Provide the [x, y] coordinate of the cell's center where the given text is located.  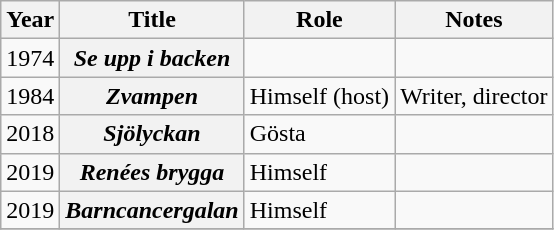
Sjölyckan [152, 134]
Zvampen [152, 96]
Gösta [319, 134]
Title [152, 20]
1974 [30, 58]
Himself (host) [319, 96]
2018 [30, 134]
Se upp i backen [152, 58]
Notes [474, 20]
Year [30, 20]
Writer, director [474, 96]
1984 [30, 96]
Role [319, 20]
Barncancergalan [152, 210]
Renées brygga [152, 172]
